Return the (x, y) coordinate for the center point of the cell that contains the specified text.  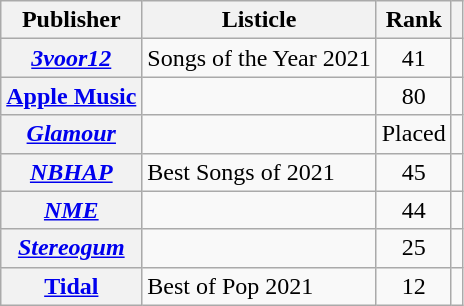
Apple Music (72, 96)
3voor12 (72, 58)
Listicle (259, 20)
25 (414, 248)
44 (414, 210)
Glamour (72, 134)
Tidal (72, 286)
12 (414, 286)
Stereogum (72, 248)
Best Songs of 2021 (259, 172)
80 (414, 96)
Publisher (72, 20)
Rank (414, 20)
41 (414, 58)
Best of Pop 2021 (259, 286)
NME (72, 210)
45 (414, 172)
Songs of the Year 2021 (259, 58)
Placed (414, 134)
NBHAP (72, 172)
